Return [X, Y] of the center of cell containing provided text 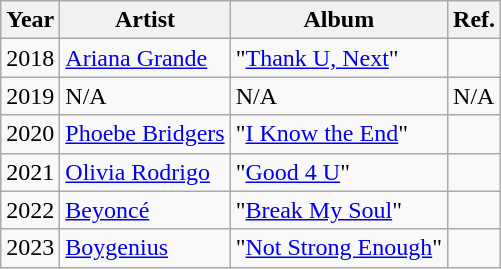
2023 [30, 248]
Album [338, 20]
"Good 4 U" [338, 172]
Artist [145, 20]
"I Know the End" [338, 134]
"Not Strong Enough" [338, 248]
Phoebe Bridgers [145, 134]
Ref. [474, 20]
2021 [30, 172]
Beyoncé [145, 210]
Year [30, 20]
2018 [30, 58]
"Thank U, Next" [338, 58]
Ariana Grande [145, 58]
2019 [30, 96]
Olivia Rodrigo [145, 172]
Boygenius [145, 248]
2022 [30, 210]
2020 [30, 134]
"Break My Soul" [338, 210]
